Scan for the cell matching the given text and deliver its [x, y] coordinate at center. 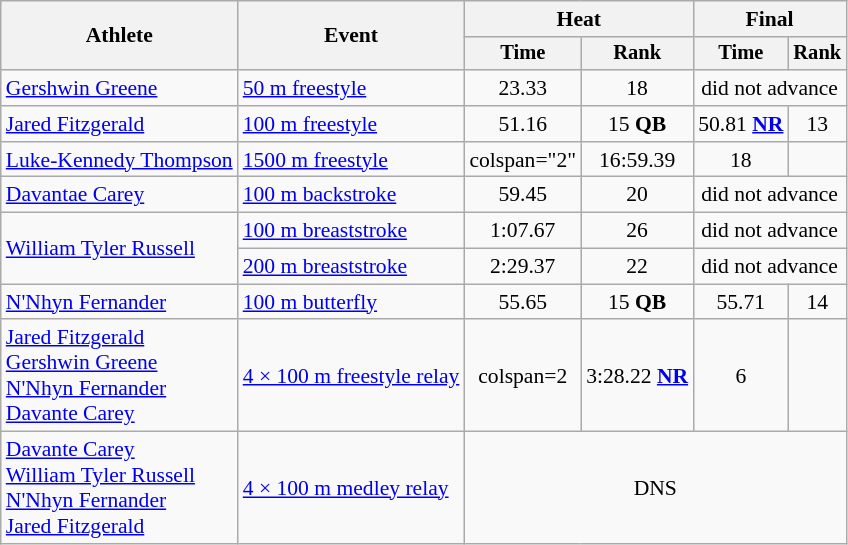
Final [770, 19]
100 m backstroke [352, 195]
1:07.67 [522, 231]
51.16 [522, 124]
William Tyler Russell [120, 248]
Jared FitzgeraldGershwin GreeneN'Nhyn FernanderDavante Carey [120, 376]
50.81 NR [740, 124]
14 [817, 302]
DNS [655, 488]
colspan="2" [522, 160]
4 × 100 m medley relay [352, 488]
Gershwin Greene [120, 88]
Event [352, 36]
6 [740, 376]
23.33 [522, 88]
20 [637, 195]
55.71 [740, 302]
50 m freestyle [352, 88]
Heat [578, 19]
Davante CareyWilliam Tyler RussellN'Nhyn FernanderJared Fitzgerald [120, 488]
100 m freestyle [352, 124]
N'Nhyn Fernander [120, 302]
22 [637, 267]
1500 m freestyle [352, 160]
4 × 100 m freestyle relay [352, 376]
100 m breaststroke [352, 231]
3:28.22 NR [637, 376]
Athlete [120, 36]
200 m breaststroke [352, 267]
13 [817, 124]
Luke-Kennedy Thompson [120, 160]
59.45 [522, 195]
Jared Fitzgerald [120, 124]
55.65 [522, 302]
26 [637, 231]
100 m butterfly [352, 302]
colspan=2 [522, 376]
16:59.39 [637, 160]
2:29.37 [522, 267]
Davantae Carey [120, 195]
